Find where the given text appears and provide that cell's center as (x, y) coordinate. 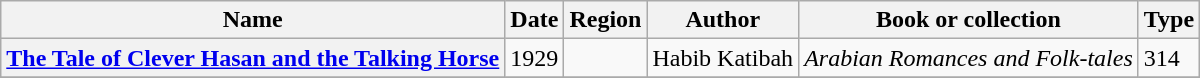
Book or collection (969, 20)
Arabian Romances and Folk-tales (969, 58)
Habib Katibah (723, 58)
1929 (534, 58)
Author (723, 20)
Type (1168, 20)
Region (606, 20)
Name (253, 20)
Date (534, 20)
The Tale of Clever Hasan and the Talking Horse (253, 58)
314 (1168, 58)
